Determine the [x, y] coordinate at the center of the cell enclosing the given text.  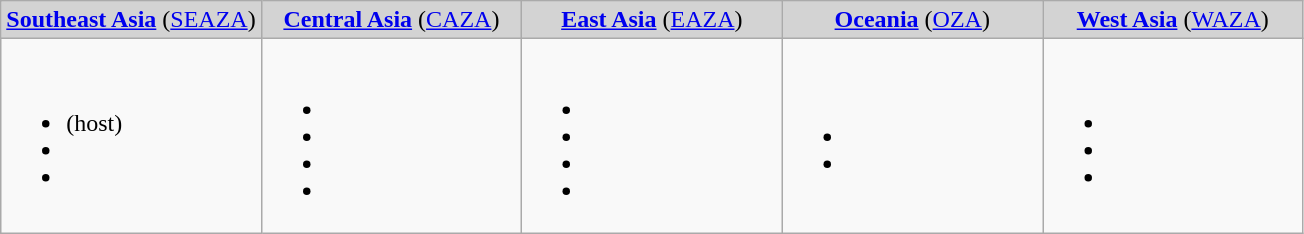
Central Asia (CAZA) [391, 20]
East Asia (EAZA) [652, 20]
(host) [131, 136]
Southeast Asia (SEAZA) [131, 20]
West Asia (WAZA) [1172, 20]
Oceania (OZA) [912, 20]
